Locate the cell with the specified text and output its (x, y) center coordinate. 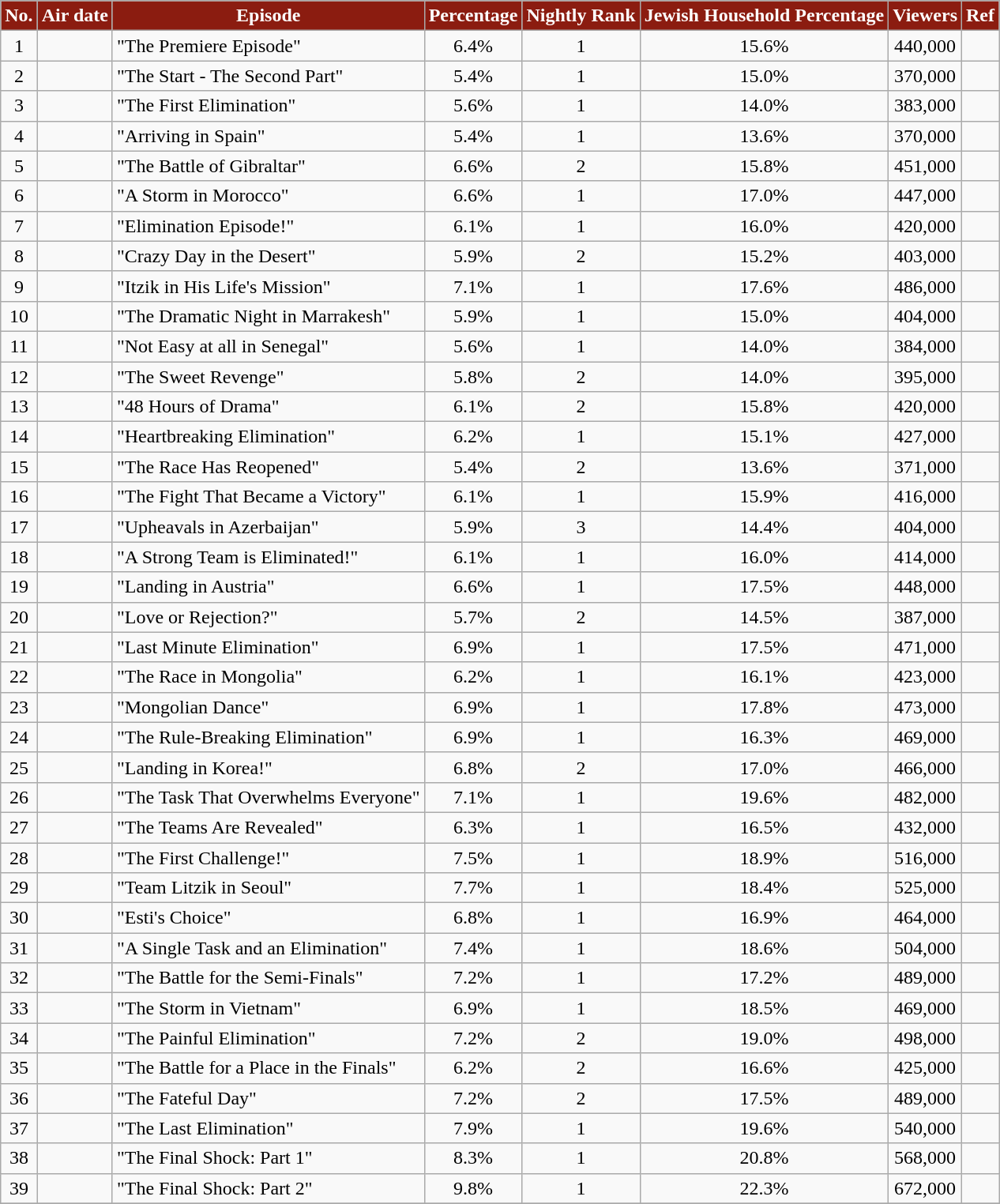
"The Rule-Breaking Elimination" (269, 737)
"Arriving in Spain" (269, 136)
"Not Easy at all in Senegal" (269, 346)
672,000 (926, 1188)
"Landing in Austria" (269, 587)
"48 Hours of Drama" (269, 407)
7.4% (473, 948)
7.5% (473, 857)
"The Final Shock: Part 2" (269, 1188)
"The Battle for the Semi-Finals" (269, 978)
16.5% (765, 827)
"The Teams Are Revealed" (269, 827)
6.4% (473, 46)
4 (19, 136)
568,000 (926, 1158)
23 (19, 707)
15.6% (765, 46)
"Heartbreaking Elimination" (269, 437)
525,000 (926, 888)
26 (19, 797)
30 (19, 918)
432,000 (926, 827)
20 (19, 617)
"The Final Shock: Part 1" (269, 1158)
"The First Elimination" (269, 106)
"Esti's Choice" (269, 918)
"The Premiere Episode" (269, 46)
28 (19, 857)
"The Storm in Vietnam" (269, 1008)
5 (19, 166)
24 (19, 737)
20.8% (765, 1158)
16 (19, 497)
15.1% (765, 437)
37 (19, 1128)
17 (19, 527)
427,000 (926, 437)
482,000 (926, 797)
18.4% (765, 888)
"The Fateful Day" (269, 1098)
516,000 (926, 857)
451,000 (926, 166)
19 (19, 587)
371,000 (926, 467)
22.3% (765, 1188)
"The Last Elimination" (269, 1128)
18 (19, 557)
14.5% (765, 617)
395,000 (926, 377)
5.8% (473, 377)
486,000 (926, 286)
17.8% (765, 707)
15.2% (765, 256)
No. (19, 16)
22 (19, 677)
11 (19, 346)
15 (19, 467)
Ref (981, 16)
Air date (74, 16)
387,000 (926, 617)
33 (19, 1008)
Episode (269, 16)
"Team Litzik in Seoul" (269, 888)
447,000 (926, 196)
36 (19, 1098)
29 (19, 888)
"The Race Has Reopened" (269, 467)
Viewers (926, 16)
473,000 (926, 707)
383,000 (926, 106)
19.0% (765, 1038)
"The Battle for a Place in the Finals" (269, 1068)
9.8% (473, 1188)
Percentage (473, 16)
32 (19, 978)
"Upheavals in Azerbaijan" (269, 527)
9 (19, 286)
16.1% (765, 677)
"The Sweet Revenge" (269, 377)
"The Race in Mongolia" (269, 677)
425,000 (926, 1068)
14 (19, 437)
21 (19, 647)
Jewish Household Percentage (765, 16)
"Love or Rejection?" (269, 617)
7 (19, 226)
384,000 (926, 346)
5.7% (473, 617)
8 (19, 256)
"A Strong Team is Eliminated!" (269, 557)
464,000 (926, 918)
"Landing in Korea!" (269, 767)
471,000 (926, 647)
12 (19, 377)
"The Fight That Became a Victory" (269, 497)
16.3% (765, 737)
416,000 (926, 497)
6 (19, 196)
39 (19, 1188)
"The Dramatic Night in Marrakesh" (269, 316)
17.2% (765, 978)
"Crazy Day in the Desert" (269, 256)
34 (19, 1038)
"The Start - The Second Part" (269, 76)
7.7% (473, 888)
18.5% (765, 1008)
14.4% (765, 527)
440,000 (926, 46)
"A Single Task and an Elimination" (269, 948)
"Last Minute Elimination" (269, 647)
6.3% (473, 827)
27 (19, 827)
"Mongolian Dance" (269, 707)
448,000 (926, 587)
466,000 (926, 767)
403,000 (926, 256)
17.6% (765, 286)
18.6% (765, 948)
7.9% (473, 1128)
"Elimination Episode!" (269, 226)
498,000 (926, 1038)
540,000 (926, 1128)
"The Task That Overwhelms Everyone" (269, 797)
38 (19, 1158)
35 (19, 1068)
"The Battle of Gibraltar" (269, 166)
"The First Challenge!" (269, 857)
423,000 (926, 677)
15.9% (765, 497)
504,000 (926, 948)
"A Storm in Morocco" (269, 196)
"The Painful Elimination" (269, 1038)
"Itzik in His Life's Mission" (269, 286)
16.6% (765, 1068)
10 (19, 316)
13 (19, 407)
414,000 (926, 557)
31 (19, 948)
18.9% (765, 857)
8.3% (473, 1158)
16.9% (765, 918)
Nightly Rank (581, 16)
25 (19, 767)
